Search for the cell housing the specified text and yield its [x, y] center coordinate. 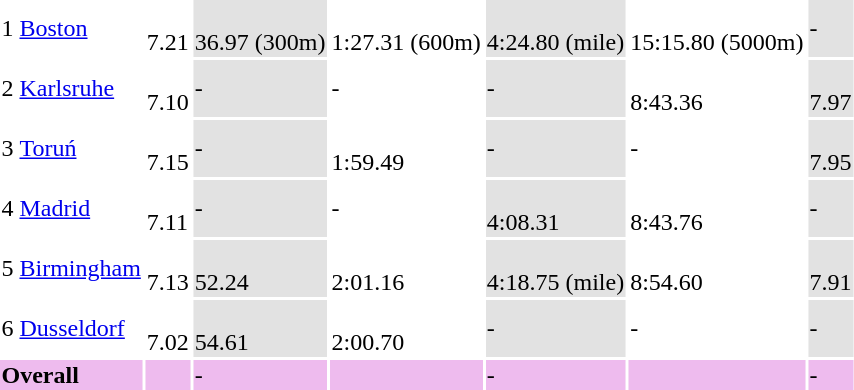
1:27.31 (600m) [406, 28]
7.91 [830, 268]
8:43.76 [717, 208]
7.10 [168, 88]
1 [8, 28]
7.21 [168, 28]
Overall [71, 375]
Madrid [80, 208]
7.02 [168, 328]
Toruń [80, 148]
Dusseldorf [80, 328]
4:24.80 (mile) [555, 28]
Boston [80, 28]
4:18.75 (mile) [555, 268]
4:08.31 [555, 208]
2 [8, 88]
36.97 (300m) [260, 28]
7.11 [168, 208]
3 [8, 148]
5 [8, 268]
7.97 [830, 88]
6 [8, 328]
52.24 [260, 268]
2:01.16 [406, 268]
1:59.49 [406, 148]
7.95 [830, 148]
8:43.36 [717, 88]
7.13 [168, 268]
15:15.80 (5000m) [717, 28]
7.15 [168, 148]
54.61 [260, 328]
Birmingham [80, 268]
4 [8, 208]
8:54.60 [717, 268]
Karlsruhe [80, 88]
2:00.70 [406, 328]
